Pinpoint the cell where the given text exists, returning its (x, y) midpoint coordinate. 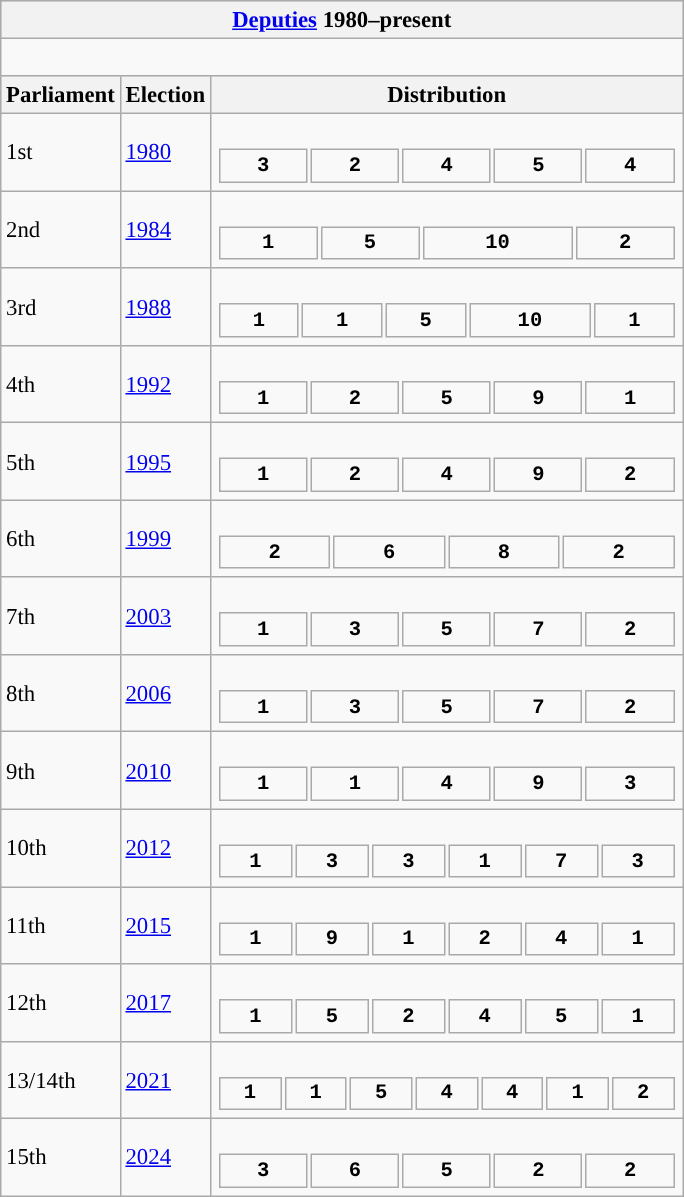
4th (60, 384)
3 6 5 2 2 (446, 1158)
5th (60, 462)
1 5 10 2 (446, 230)
1980 (165, 152)
1 2 5 9 1 (446, 384)
1 2 4 9 2 (446, 462)
6th (60, 538)
1995 (165, 462)
1988 (165, 306)
Parliament (60, 95)
1999 (165, 538)
2015 (165, 926)
8 (504, 553)
Deputies 1980–present (342, 20)
15th (60, 1158)
1 3 3 1 7 3 (446, 848)
2017 (165, 1002)
1 9 1 2 4 1 (446, 926)
2006 (165, 694)
1992 (165, 384)
2nd (60, 230)
3rd (60, 306)
2010 (165, 770)
1984 (165, 230)
Election (165, 95)
1 5 2 4 5 1 (446, 1002)
1 1 5 4 4 1 2 (446, 1080)
2 6 8 2 (446, 538)
11th (60, 926)
1st (60, 152)
2024 (165, 1158)
13/14th (60, 1080)
Distribution (446, 95)
8th (60, 694)
1 1 4 9 3 (446, 770)
2021 (165, 1080)
9th (60, 770)
7th (60, 616)
1 1 5 10 1 (446, 306)
2012 (165, 848)
10th (60, 848)
3 2 4 5 4 (446, 152)
12th (60, 1002)
2003 (165, 616)
